Return the [x, y] coordinate for the center point of the cell that contains the specified text.  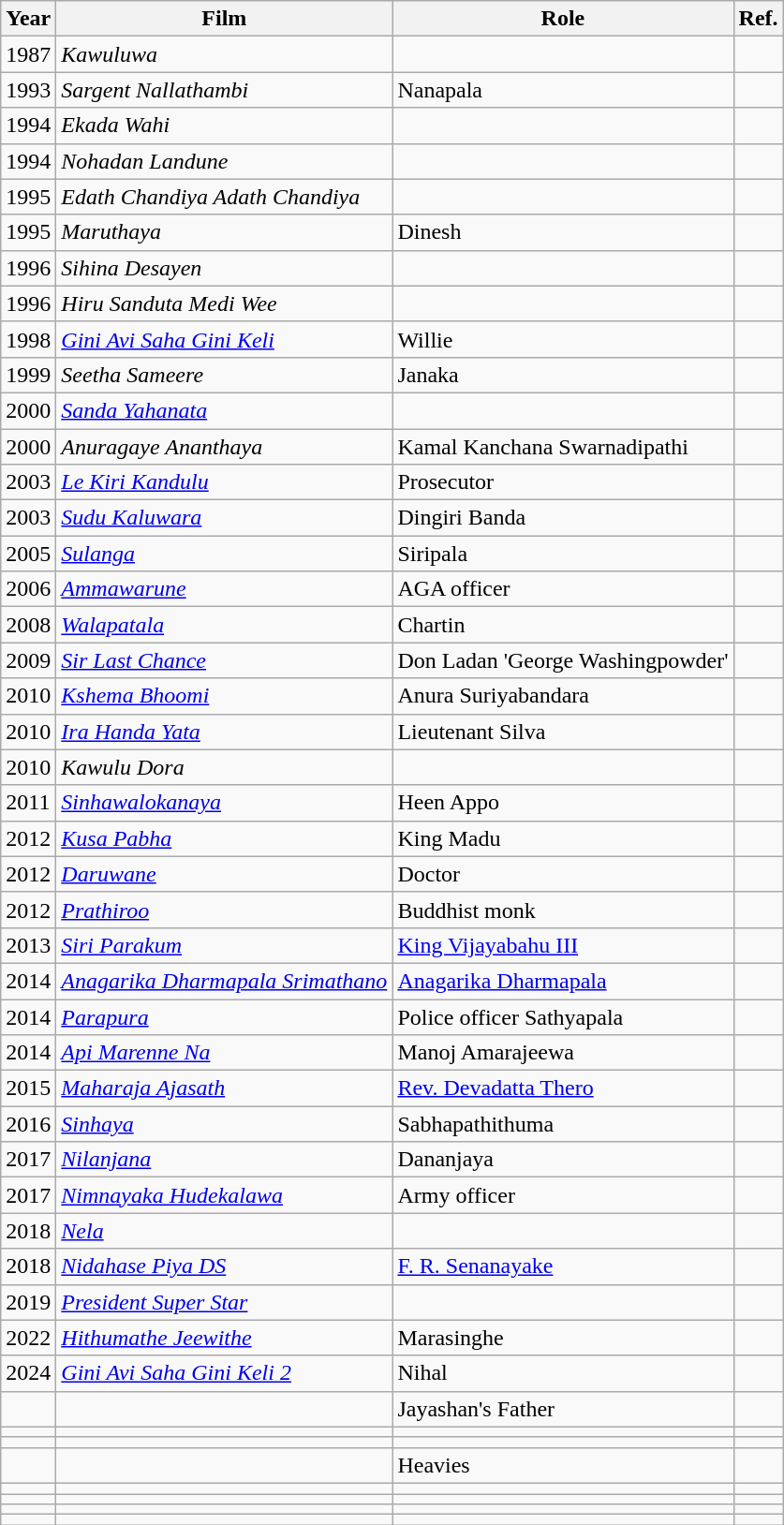
Doctor [563, 874]
Gini Avi Saha Gini Keli 2 [225, 1373]
Kusa Pabha [225, 838]
1998 [28, 339]
Anagarika Dharmapala [563, 981]
Nihal [563, 1373]
Heavies [563, 1465]
Dingiri Banda [563, 518]
2013 [28, 945]
1987 [28, 54]
Ekada Wahi [225, 126]
Role [563, 19]
Nimnayaka Hudekalawa [225, 1195]
Siripala [563, 554]
Anagarika Dharmapala Srimathano [225, 981]
AGA officer [563, 589]
Sihina Desayen [225, 268]
Army officer [563, 1195]
Prosecutor [563, 482]
Kshema Bhoomi [225, 696]
Parapura [225, 1016]
Film [225, 19]
King Madu [563, 838]
Jayashan's Father [563, 1409]
F. R. Senanayake [563, 1266]
2022 [28, 1338]
Sanda Yahanata [225, 410]
1999 [28, 375]
Hithumathe Jeewithe [225, 1338]
Nanapala [563, 90]
Nohadan Landune [225, 161]
Daruwane [225, 874]
Maruthaya [225, 232]
Janaka [563, 375]
Heen Appo [563, 803]
Sabhapathithuma [563, 1124]
Year [28, 19]
Maharaja Ajasath [225, 1088]
2006 [28, 589]
Walapatala [225, 625]
2009 [28, 660]
Nidahase Piya DS [225, 1266]
Hiru Sanduta Medi Wee [225, 304]
Api Marenne Na [225, 1053]
2011 [28, 803]
Sargent Nallathambi [225, 90]
Dananjaya [563, 1160]
Don Ladan 'George Washingpowder' [563, 660]
Kamal Kanchana Swarnadipathi [563, 447]
Sudu Kaluwara [225, 518]
Rev. Devadatta Thero [563, 1088]
Police officer Sathyapala [563, 1016]
Willie [563, 339]
President Super Star [225, 1302]
Sinhawalokanaya [225, 803]
Marasinghe [563, 1338]
Manoj Amarajeewa [563, 1053]
2008 [28, 625]
2016 [28, 1124]
Kawulu Dora [225, 767]
King Vijayabahu III [563, 945]
Sinhaya [225, 1124]
Le Kiri Kandulu [225, 482]
Ira Handa Yata [225, 732]
Dinesh [563, 232]
2019 [28, 1302]
Sir Last Chance [225, 660]
Anuragaye Ananthaya [225, 447]
Prathiroo [225, 910]
Sulanga [225, 554]
Edath Chandiya Adath Chandiya [225, 197]
Buddhist monk [563, 910]
Ammawarune [225, 589]
Anura Suriyabandara [563, 696]
Ref. [759, 19]
Gini Avi Saha Gini Keli [225, 339]
Nela [225, 1231]
Kawuluwa [225, 54]
Lieutenant Silva [563, 732]
Seetha Sameere [225, 375]
2005 [28, 554]
1993 [28, 90]
Chartin [563, 625]
2015 [28, 1088]
Siri Parakum [225, 945]
2024 [28, 1373]
Nilanjana [225, 1160]
